For the text-containing cell, return its midpoint in (X, Y) coordinate format. 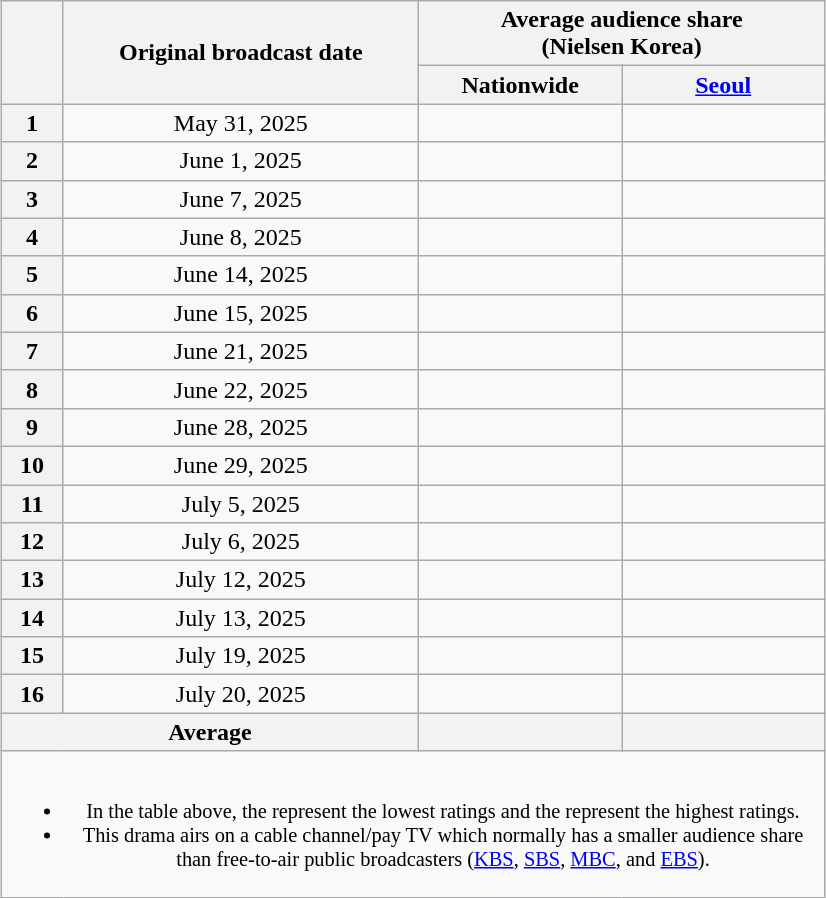
11 (32, 503)
June 15, 2025 (241, 313)
July 19, 2025 (241, 656)
5 (32, 275)
Nationwide (520, 85)
16 (32, 694)
Seoul (724, 85)
7 (32, 351)
13 (32, 580)
4 (32, 237)
Average (210, 732)
Original broadcast date (241, 52)
June 14, 2025 (241, 275)
July 6, 2025 (241, 542)
July 20, 2025 (241, 694)
June 28, 2025 (241, 427)
1 (32, 123)
8 (32, 389)
12 (32, 542)
June 7, 2025 (241, 199)
June 29, 2025 (241, 465)
9 (32, 427)
3 (32, 199)
June 8, 2025 (241, 237)
15 (32, 656)
May 31, 2025 (241, 123)
June 1, 2025 (241, 161)
June 22, 2025 (241, 389)
10 (32, 465)
July 5, 2025 (241, 503)
2 (32, 161)
14 (32, 618)
Average audience share(Nielsen Korea) (622, 34)
6 (32, 313)
July 12, 2025 (241, 580)
June 21, 2025 (241, 351)
July 13, 2025 (241, 618)
